Scan for the cell matching the given text and deliver its (X, Y) coordinate at center. 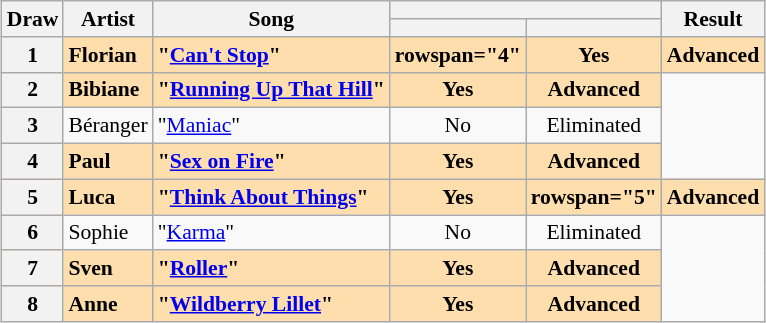
"Wildberry Lillet" (272, 304)
2 (33, 90)
Florian (108, 55)
Bibiane (108, 90)
"Maniac" (272, 126)
"Can't Stop" (272, 55)
"Think About Things" (272, 197)
Artist (108, 19)
3 (33, 126)
rowspan="5" (594, 197)
8 (33, 304)
4 (33, 162)
"Roller" (272, 269)
5 (33, 197)
rowspan="4" (458, 55)
7 (33, 269)
"Running Up That Hill" (272, 90)
6 (33, 233)
Draw (33, 19)
1 (33, 55)
Béranger (108, 126)
Sven (108, 269)
Paul (108, 162)
Luca (108, 197)
Sophie (108, 233)
Song (272, 19)
"Sex on Fire" (272, 162)
Result (713, 19)
Anne (108, 304)
"Karma" (272, 233)
